Identify which cell holds the provided text, then report its [X, Y] central coordinate. 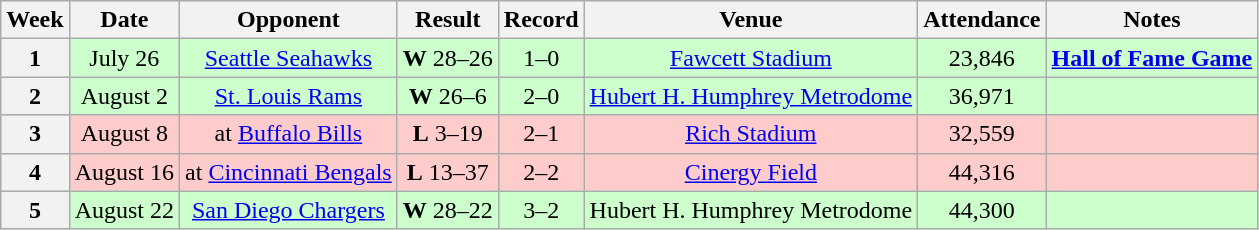
W 28–22 [448, 210]
3–2 [541, 210]
4 [35, 172]
Hall of Fame Game [1152, 58]
Record [541, 20]
St. Louis Rams [289, 96]
Rich Stadium [751, 134]
Venue [751, 20]
San Diego Chargers [289, 210]
5 [35, 210]
36,971 [982, 96]
2 [35, 96]
L 3–19 [448, 134]
Opponent [289, 20]
Attendance [982, 20]
32,559 [982, 134]
1 [35, 58]
1–0 [541, 58]
at Cincinnati Bengals [289, 172]
Date [124, 20]
W 26–6 [448, 96]
W 28–26 [448, 58]
August 22 [124, 210]
23,846 [982, 58]
Week [35, 20]
August 16 [124, 172]
Result [448, 20]
Seattle Seahawks [289, 58]
44,316 [982, 172]
July 26 [124, 58]
at Buffalo Bills [289, 134]
Fawcett Stadium [751, 58]
2–0 [541, 96]
Cinergy Field [751, 172]
August 8 [124, 134]
44,300 [982, 210]
2–1 [541, 134]
2–2 [541, 172]
August 2 [124, 96]
L 13–37 [448, 172]
3 [35, 134]
Notes [1152, 20]
